Pinpoint the cell where the given text exists, returning its (x, y) midpoint coordinate. 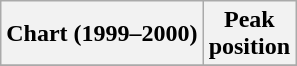
Chart (1999–2000) (102, 34)
Peakposition (249, 34)
